Provide the [x, y] coordinate of the cell's center where the given text is located.  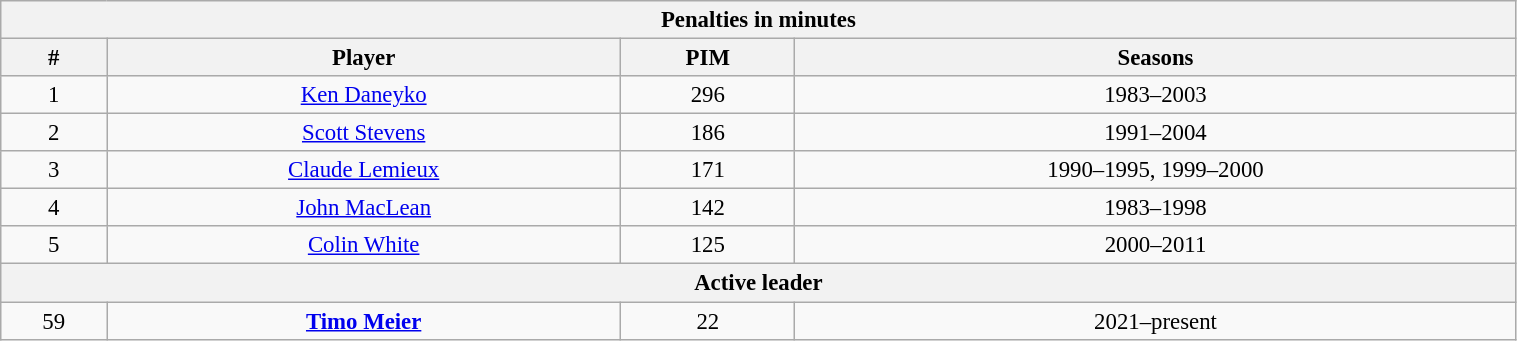
Player [364, 58]
Seasons [1156, 58]
PIM [708, 58]
3 [54, 170]
Active leader [758, 283]
Colin White [364, 245]
John MacLean [364, 208]
Penalties in minutes [758, 20]
142 [708, 208]
296 [708, 95]
1983–1998 [1156, 208]
Ken Daneyko [364, 95]
22 [708, 321]
Scott Stevens [364, 133]
1983–2003 [1156, 95]
2021–present [1156, 321]
1990–1995, 1999–2000 [1156, 170]
5 [54, 245]
# [54, 58]
Claude Lemieux [364, 170]
59 [54, 321]
2000–2011 [1156, 245]
1991–2004 [1156, 133]
Timo Meier [364, 321]
125 [708, 245]
1 [54, 95]
171 [708, 170]
186 [708, 133]
4 [54, 208]
2 [54, 133]
